Output the (x, y) coordinate of the center of the cell containing the given text.  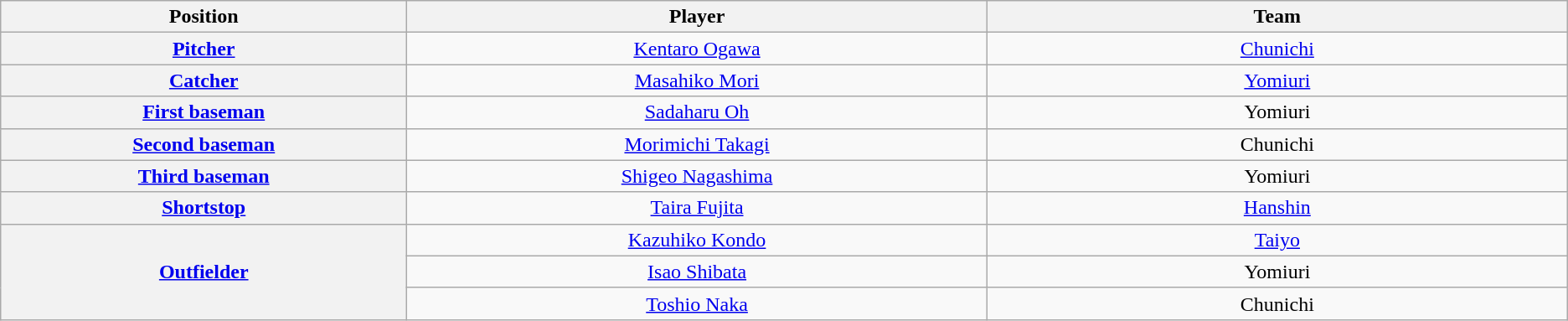
Hanshin (1277, 208)
First baseman (204, 112)
Team (1277, 17)
Third baseman (204, 176)
Second baseman (204, 144)
Toshio Naka (697, 303)
Position (204, 17)
Outfielder (204, 272)
Player (697, 17)
Shortstop (204, 208)
Kentaro Ogawa (697, 49)
Taiyo (1277, 240)
Masahiko Mori (697, 80)
Sadaharu Oh (697, 112)
Isao Shibata (697, 272)
Catcher (204, 80)
Kazuhiko Kondo (697, 240)
Pitcher (204, 49)
Morimichi Takagi (697, 144)
Shigeo Nagashima (697, 176)
Taira Fujita (697, 208)
